Output the (x, y) coordinate of the center of the cell containing the given text.  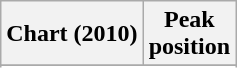
Chart (2010) (72, 34)
Peakposition (189, 34)
